Search for the cell housing the specified text and yield its [x, y] center coordinate. 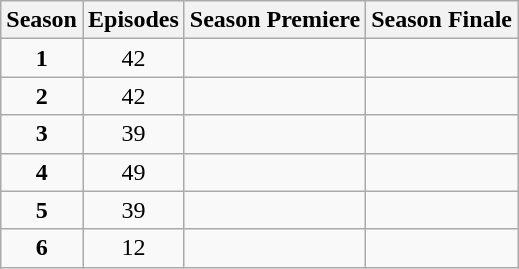
49 [133, 172]
4 [42, 172]
1 [42, 58]
Episodes [133, 20]
6 [42, 248]
5 [42, 210]
Season [42, 20]
12 [133, 248]
2 [42, 96]
3 [42, 134]
Season Finale [442, 20]
Season Premiere [274, 20]
